Capture the cell that displays the provided text and extract its [X, Y] central coordinate. 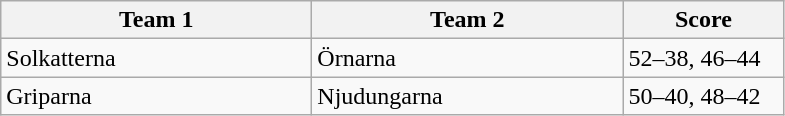
Njudungarna [468, 96]
Örnarna [468, 58]
52–38, 46–44 [704, 58]
Solkatterna [156, 58]
Team 1 [156, 20]
Score [704, 20]
50–40, 48–42 [704, 96]
Team 2 [468, 20]
Griparna [156, 96]
